For the text-containing cell, return its midpoint in [x, y] coordinate format. 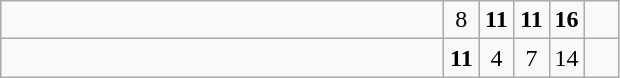
14 [566, 58]
7 [532, 58]
4 [496, 58]
8 [462, 20]
16 [566, 20]
